Output the (X, Y) coordinate of the center of the cell containing the given text.  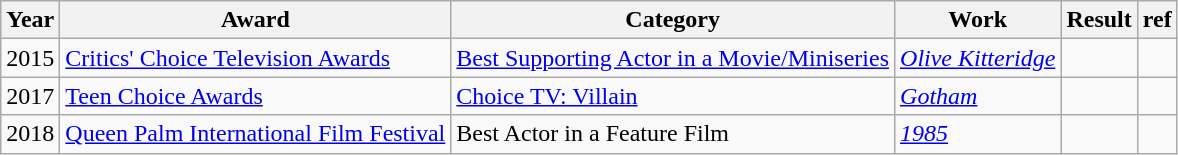
Queen Palm International Film Festival (256, 134)
Year (30, 20)
Work (978, 20)
Olive Kitteridge (978, 58)
1985 (978, 134)
Choice TV: Villain (673, 96)
2017 (30, 96)
Gotham (978, 96)
Category (673, 20)
Best Supporting Actor in a Movie/Miniseries (673, 58)
Award (256, 20)
Result (1099, 20)
2015 (30, 58)
Best Actor in a Feature Film (673, 134)
ref (1157, 20)
2018 (30, 134)
Critics' Choice Television Awards (256, 58)
Teen Choice Awards (256, 96)
